Determine the (X, Y) coordinate at the center of the cell enclosing the given text.  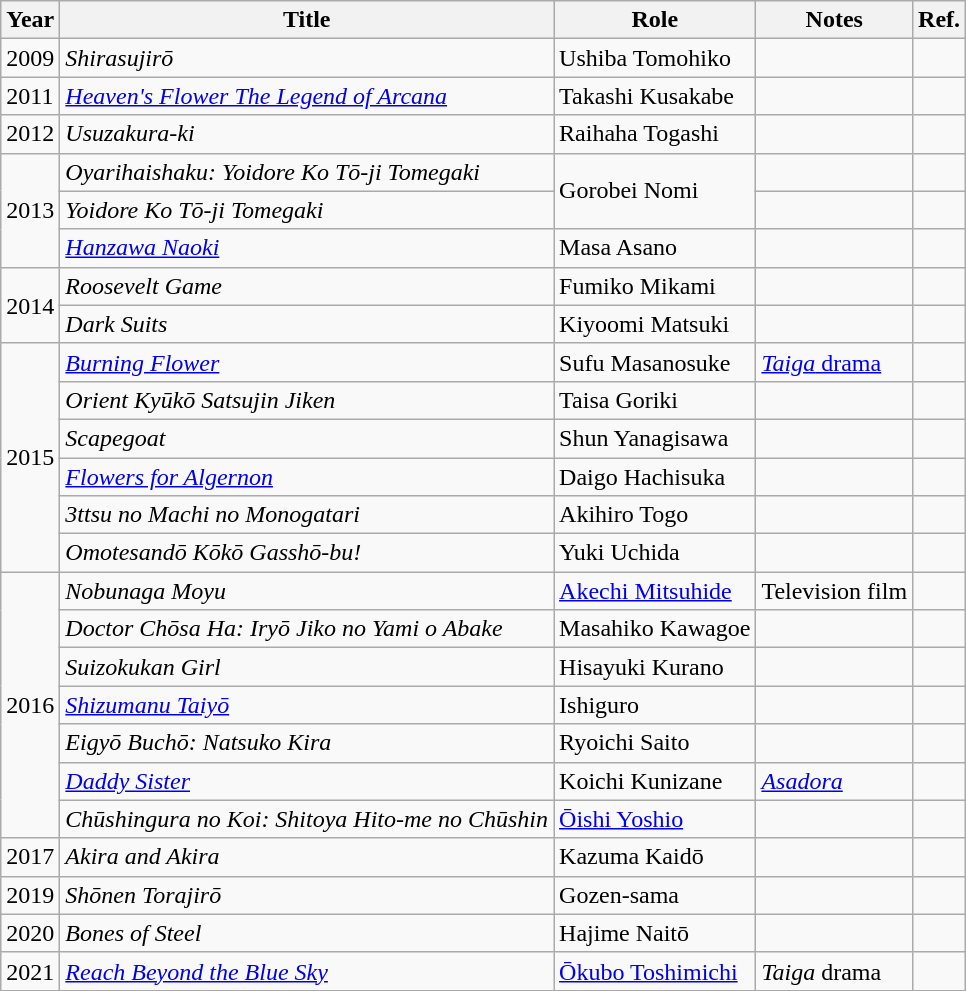
Ref. (940, 20)
Gorobei Nomi (655, 191)
Dark Suits (307, 324)
Notes (834, 20)
Shirasujirō (307, 58)
Kiyoomi Matsuki (655, 324)
Ōkubo Toshimichi (655, 971)
Akechi Mitsuhide (655, 591)
Hajime Naitō (655, 933)
Akihiro Togo (655, 515)
Masa Asano (655, 248)
2019 (30, 895)
2011 (30, 96)
Yuki Uchida (655, 553)
Role (655, 20)
Television film (834, 591)
Burning Flower (307, 362)
3ttsu no Machi no Monogatari (307, 515)
Shizumanu Taiyō (307, 705)
Akira and Akira (307, 857)
Ryoichi Saito (655, 743)
Bones of Steel (307, 933)
2012 (30, 134)
Raihaha Togashi (655, 134)
Ishiguro (655, 705)
Scapegoat (307, 438)
2016 (30, 705)
Suizokukan Girl (307, 667)
Doctor Chōsa Ha: Iryō Jiko no Yami o Abake (307, 629)
Oyarihaishaku: Yoidore Ko Tō-ji Tomegaki (307, 172)
2013 (30, 210)
Hanzawa Naoki (307, 248)
Taisa Goriki (655, 400)
Flowers for Algernon (307, 477)
Daigo Hachisuka (655, 477)
2014 (30, 305)
Nobunaga Moyu (307, 591)
Shun Yanagisawa (655, 438)
2017 (30, 857)
2015 (30, 457)
Asadora (834, 781)
Title (307, 20)
Gozen-sama (655, 895)
Omotesandō Kōkō Gasshō-bu! (307, 553)
Chūshingura no Koi: Shitoya Hito-me no Chūshin (307, 819)
Ōishi Yoshio (655, 819)
Fumiko Mikami (655, 286)
Takashi Kusakabe (655, 96)
Hisayuki Kurano (655, 667)
Ushiba Tomohiko (655, 58)
2009 (30, 58)
Daddy Sister (307, 781)
Usuzakura-ki (307, 134)
Heaven's Flower The Legend of Arcana (307, 96)
Orient Kyūkō Satsujin Jiken (307, 400)
Year (30, 20)
Eigyō Buchō: Natsuko Kira (307, 743)
Reach Beyond the Blue Sky (307, 971)
Masahiko Kawagoe (655, 629)
Koichi Kunizane (655, 781)
2021 (30, 971)
Shōnen Torajirō (307, 895)
2020 (30, 933)
Yoidore Ko Tō-ji Tomegaki (307, 210)
Roosevelt Game (307, 286)
Kazuma Kaidō (655, 857)
Sufu Masanosuke (655, 362)
